Detect which cell encompasses the target text, then output its (X, Y) center coordinate. 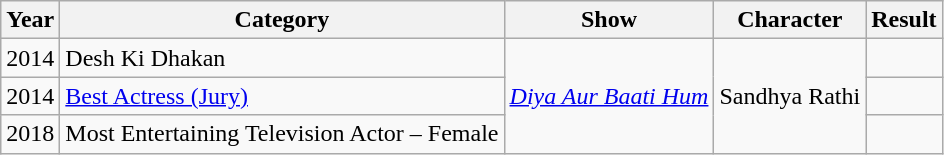
Desh Ki Dhakan (282, 58)
Show (609, 20)
Character (790, 20)
Result (904, 20)
Best Actress (Jury) (282, 96)
Year (30, 20)
Sandhya Rathi (790, 96)
Diya Aur Baati Hum (609, 96)
Category (282, 20)
2018 (30, 134)
Most Entertaining Television Actor – Female (282, 134)
